Capture the cell that displays the provided text and extract its [X, Y] central coordinate. 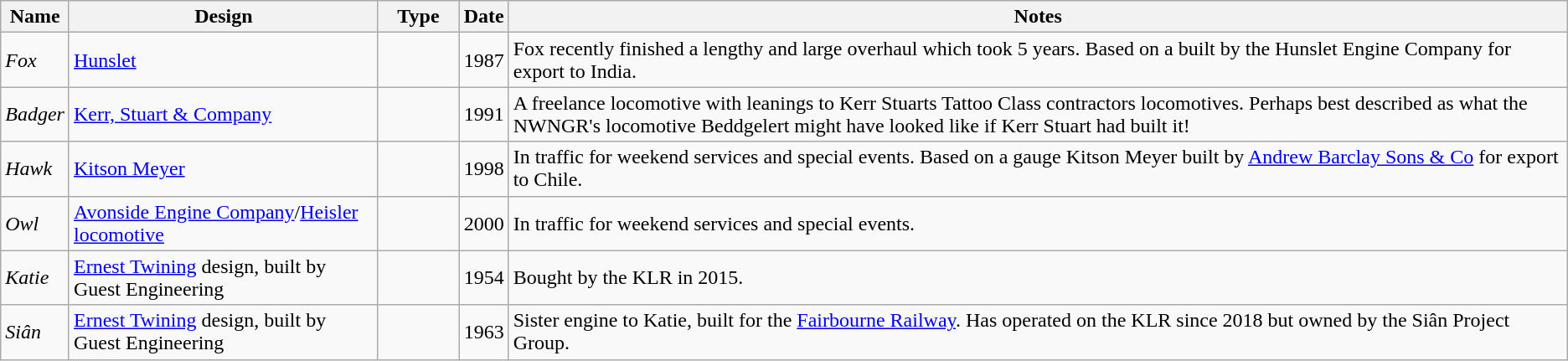
Siân [35, 332]
Name [35, 17]
Kerr, Stuart & Company [223, 114]
In traffic for weekend services and special events. [1038, 223]
1987 [484, 60]
In traffic for weekend services and special events. Based on a gauge Kitson Meyer built by Andrew Barclay Sons & Co for export to Chile. [1038, 169]
Badger [35, 114]
Type [419, 17]
Sister engine to Katie, built for the Fairbourne Railway. Has operated on the KLR since 2018 but owned by the Siân Project Group. [1038, 332]
2000 [484, 223]
Owl [35, 223]
1963 [484, 332]
Avonside Engine Company/Heisler locomotive [223, 223]
Bought by the KLR in 2015. [1038, 278]
Fox [35, 60]
1998 [484, 169]
Design [223, 17]
Fox recently finished a lengthy and large overhaul which took 5 years. Based on a built by the Hunslet Engine Company for export to India. [1038, 60]
1954 [484, 278]
Kitson Meyer [223, 169]
Date [484, 17]
Hunslet [223, 60]
Katie [35, 278]
Hawk [35, 169]
Notes [1038, 17]
1991 [484, 114]
